From the cell containing the given text, extract its center point as [X, Y] coordinate. 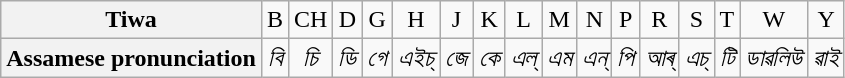
Assamese pronunciation [132, 58]
এল্ [524, 58]
পি [626, 58]
এচ্ [696, 58]
T [727, 20]
ডাৱলিউ [774, 58]
এইচ্ [416, 58]
Tiwa [132, 20]
B [274, 20]
বি [274, 58]
টি [727, 58]
H [416, 20]
D [348, 20]
জে [457, 58]
P [626, 20]
N [594, 20]
CH [310, 20]
L [524, 20]
গে [378, 58]
এম [560, 58]
J [457, 20]
R [659, 20]
G [378, 20]
S [696, 20]
M [560, 20]
এন্ [594, 58]
ৱাই [826, 58]
কে [489, 58]
Y [826, 20]
K [489, 20]
আৰ্ [659, 58]
ডি [348, 58]
চি [310, 58]
W [774, 20]
